Output the [X, Y] coordinate of the center of the cell containing the given text.  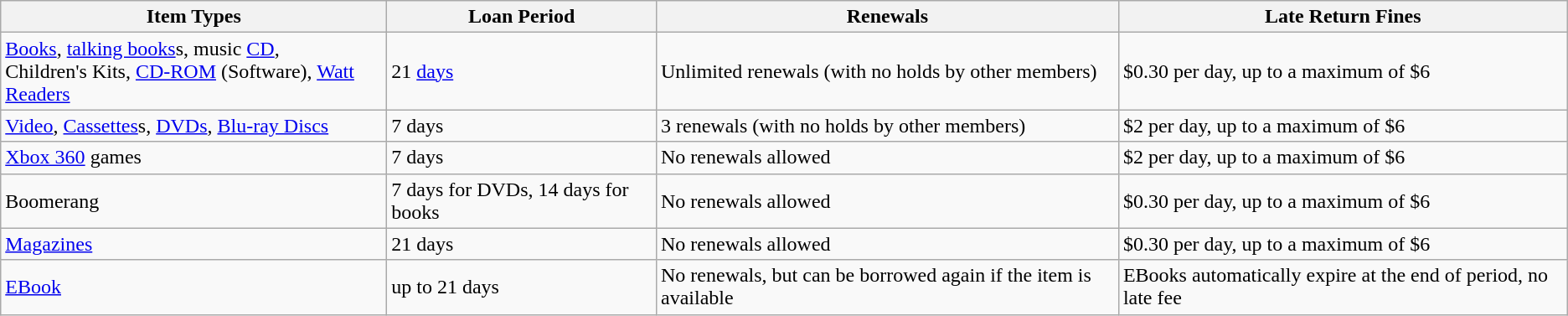
Unlimited renewals (with no holds by other members) [887, 71]
EBook [194, 287]
EBooks automatically expire at the end of period, no late fee [1343, 287]
Renewals [887, 17]
Magazines [194, 244]
No renewals, but can be borrowed again if the item is available [887, 287]
Late Return Fines [1343, 17]
Boomerang [194, 201]
Video, Cassettess, DVDs, Blu-ray Discs [194, 126]
Xbox 360 games [194, 158]
Loan Period [522, 17]
up to 21 days [522, 287]
3 renewals (with no holds by other members) [887, 126]
7 days for DVDs, 14 days for books [522, 201]
Item Types [194, 17]
Books, talking bookss, music CD,Children's Kits, CD-ROM (Software), Watt Readers [194, 71]
